Capture the cell that displays the provided text and extract its (x, y) central coordinate. 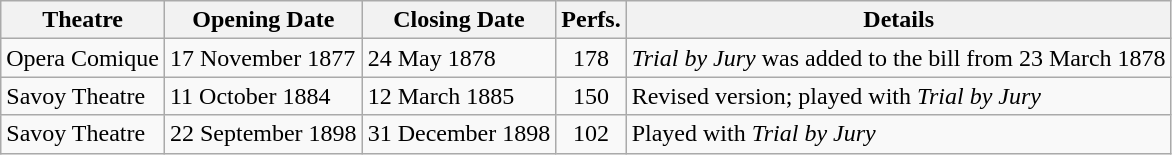
Opera Comique (83, 58)
178 (591, 58)
12 March 1885 (459, 96)
11 October 1884 (263, 96)
Played with Trial by Jury (898, 134)
102 (591, 134)
Opening Date (263, 20)
150 (591, 96)
Trial by Jury was added to the bill from 23 March 1878 (898, 58)
Revised version; played with Trial by Jury (898, 96)
22 September 1898 (263, 134)
17 November 1877 (263, 58)
Details (898, 20)
24 May 1878 (459, 58)
31 December 1898 (459, 134)
Perfs. (591, 20)
Theatre (83, 20)
Closing Date (459, 20)
